Determine the [x, y] coordinate at the center of the cell enclosing the given text.  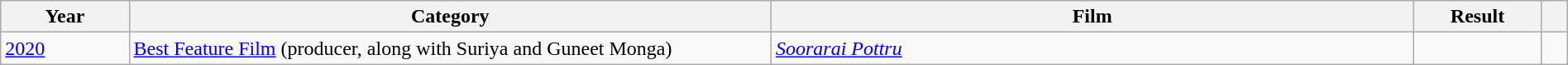
Best Feature Film (producer, along with Suriya and Guneet Monga) [450, 48]
Soorarai Pottru [1092, 48]
Result [1477, 17]
2020 [65, 48]
Film [1092, 17]
Category [450, 17]
Year [65, 17]
